Locate the cell with the specified text and output its [X, Y] center coordinate. 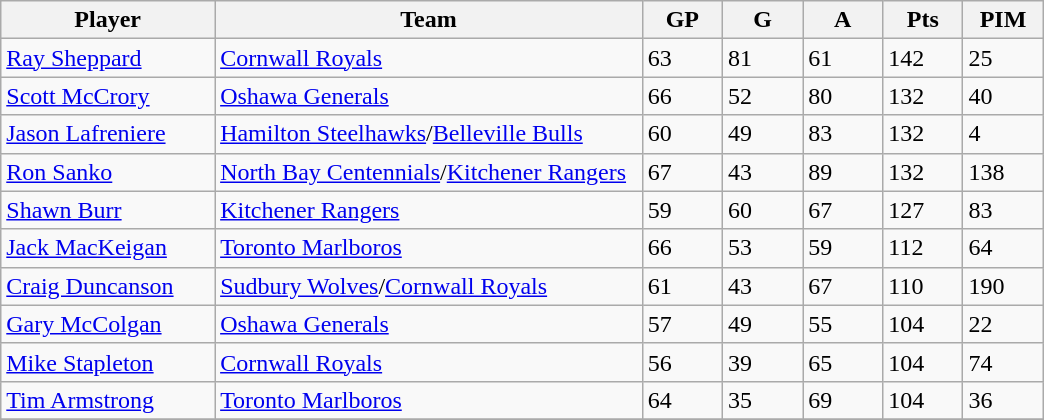
Jason Lafreniere [108, 134]
4 [1003, 134]
138 [1003, 172]
55 [843, 324]
74 [1003, 362]
190 [1003, 286]
Jack MacKeigan [108, 248]
81 [762, 58]
112 [923, 248]
Ray Sheppard [108, 58]
80 [843, 96]
Kitchener Rangers [429, 210]
127 [923, 210]
Tim Armstrong [108, 400]
Player [108, 20]
Shawn Burr [108, 210]
65 [843, 362]
Craig Duncanson [108, 286]
57 [682, 324]
53 [762, 248]
Pts [923, 20]
North Bay Centennials/Kitchener Rangers [429, 172]
Hamilton Steelhawks/Belleville Bulls [429, 134]
Ron Sanko [108, 172]
25 [1003, 58]
Scott McCrory [108, 96]
35 [762, 400]
GP [682, 20]
A [843, 20]
36 [1003, 400]
110 [923, 286]
89 [843, 172]
39 [762, 362]
40 [1003, 96]
22 [1003, 324]
142 [923, 58]
G [762, 20]
63 [682, 58]
Gary McColgan [108, 324]
Sudbury Wolves/Cornwall Royals [429, 286]
56 [682, 362]
Mike Stapleton [108, 362]
69 [843, 400]
PIM [1003, 20]
52 [762, 96]
Team [429, 20]
